Capture the cell that displays the provided text and extract its (X, Y) central coordinate. 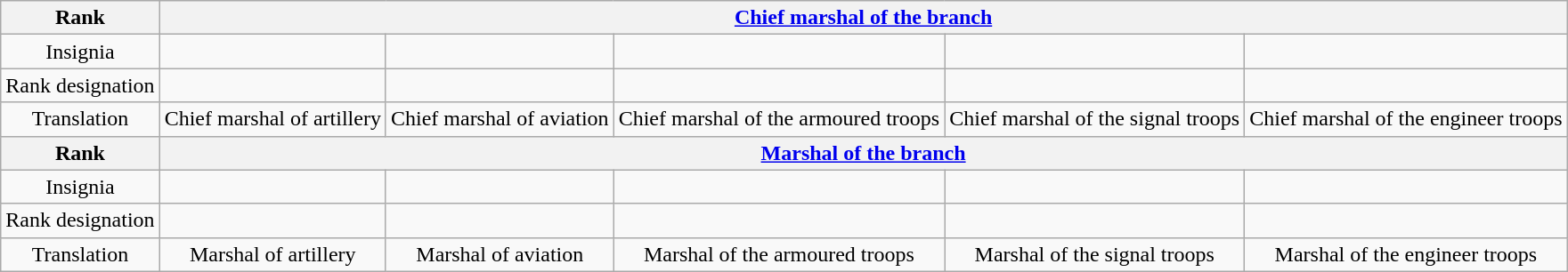
Chief marshal of aviation (500, 119)
Marshal of aviation (500, 254)
Chief marshal of the armoured troops (779, 119)
Marshal of the branch (864, 153)
Chief marshal of artillery (272, 119)
Marshal of the signal troops (1095, 254)
Chief marshal of the branch (864, 18)
Chief marshal of the signal troops (1095, 119)
Marshal of the armoured troops (779, 254)
Marshal of the engineer troops (1406, 254)
Marshal of artillery (272, 254)
Chief marshal of the engineer troops (1406, 119)
